Capture the cell that displays the provided text and extract its [x, y] central coordinate. 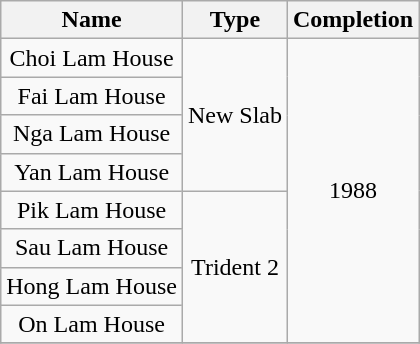
New Slab [234, 115]
Choi Lam House [92, 58]
On Lam House [92, 324]
Yan Lam House [92, 172]
Fai Lam House [92, 96]
Trident 2 [234, 267]
Pik Lam House [92, 210]
1988 [354, 191]
Nga Lam House [92, 134]
Name [92, 20]
Completion [354, 20]
Sau Lam House [92, 248]
Type [234, 20]
Hong Lam House [92, 286]
